Search for the cell housing the specified text and yield its [X, Y] center coordinate. 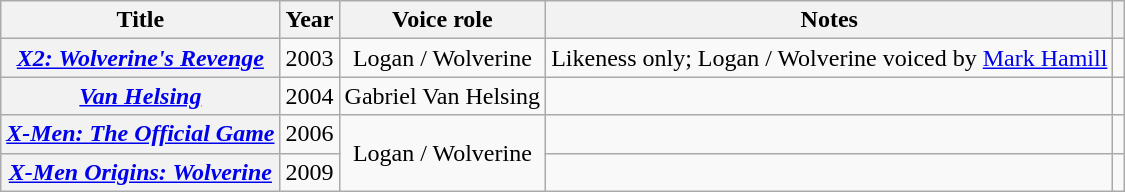
Year [310, 20]
2009 [310, 172]
2003 [310, 58]
Gabriel Van Helsing [442, 96]
Notes [830, 20]
2006 [310, 134]
Likeness only; Logan / Wolverine voiced by Mark Hamill [830, 58]
Title [140, 20]
Voice role [442, 20]
2004 [310, 96]
X-Men Origins: Wolverine [140, 172]
X2: Wolverine's Revenge [140, 58]
Van Helsing [140, 96]
X-Men: The Official Game [140, 134]
